Extract the [x, y] coordinate from the center of the cell holding the provided text.  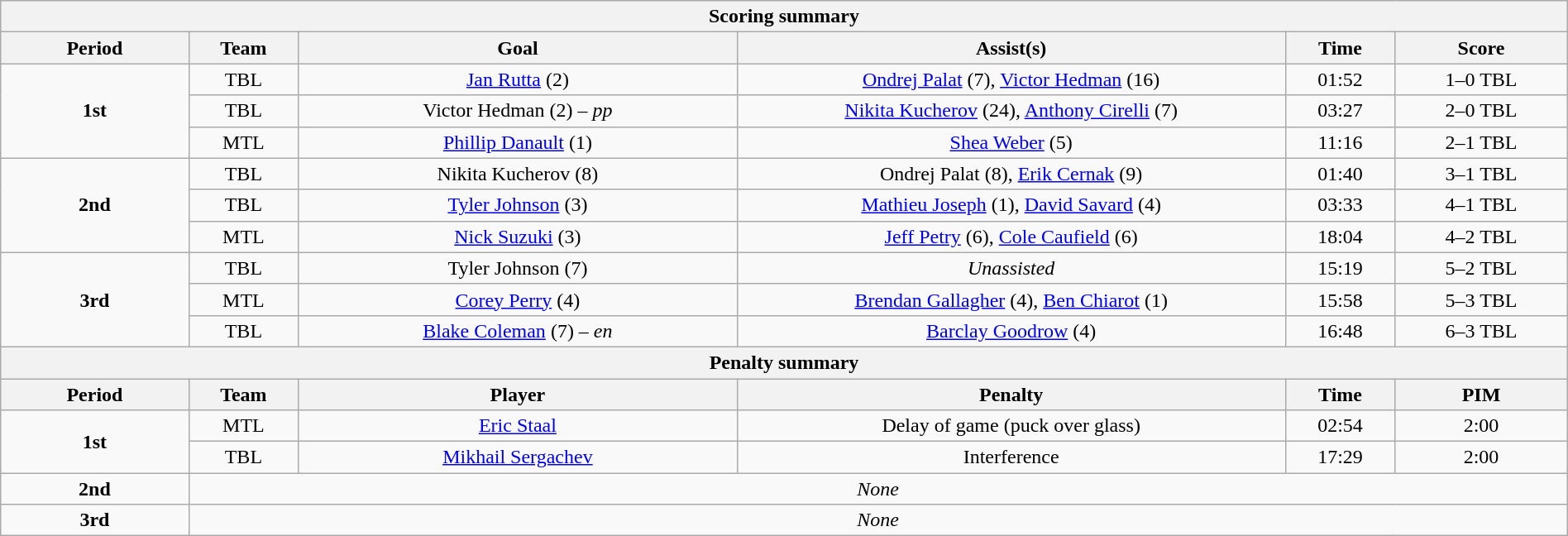
16:48 [1340, 331]
03:33 [1340, 205]
Penalty [1011, 395]
Tyler Johnson (3) [518, 205]
Ondrej Palat (7), Victor Hedman (16) [1011, 79]
1–0 TBL [1481, 79]
Delay of game (puck over glass) [1011, 426]
Jeff Petry (6), Cole Caufield (6) [1011, 237]
18:04 [1340, 237]
01:52 [1340, 79]
2–0 TBL [1481, 111]
Score [1481, 48]
02:54 [1340, 426]
Shea Weber (5) [1011, 142]
2–1 TBL [1481, 142]
17:29 [1340, 457]
Penalty summary [784, 362]
3–1 TBL [1481, 174]
15:19 [1340, 268]
Assist(s) [1011, 48]
Ondrej Palat (8), Erik Cernak (9) [1011, 174]
Nikita Kucherov (24), Anthony Cirelli (7) [1011, 111]
Goal [518, 48]
Blake Coleman (7) – en [518, 331]
15:58 [1340, 299]
Player [518, 395]
01:40 [1340, 174]
11:16 [1340, 142]
Barclay Goodrow (4) [1011, 331]
Mathieu Joseph (1), David Savard (4) [1011, 205]
Corey Perry (4) [518, 299]
Jan Rutta (2) [518, 79]
Nikita Kucherov (8) [518, 174]
4–2 TBL [1481, 237]
6–3 TBL [1481, 331]
Victor Hedman (2) – pp [518, 111]
5–3 TBL [1481, 299]
Brendan Gallagher (4), Ben Chiarot (1) [1011, 299]
Eric Staal [518, 426]
Interference [1011, 457]
5–2 TBL [1481, 268]
Mikhail Sergachev [518, 457]
Phillip Danault (1) [518, 142]
03:27 [1340, 111]
Unassisted [1011, 268]
4–1 TBL [1481, 205]
Scoring summary [784, 17]
PIM [1481, 395]
Tyler Johnson (7) [518, 268]
Nick Suzuki (3) [518, 237]
